Determine the (x, y) coordinate at the center of the cell enclosing the given text.  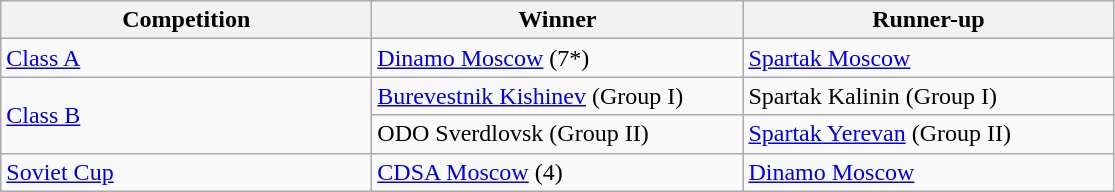
Class A (186, 58)
CDSA Moscow (4) (558, 172)
Spartak Yerevan (Group II) (928, 134)
Runner-up (928, 20)
Spartak Moscow (928, 58)
Dinamo Moscow (928, 172)
Class B (186, 115)
Dinamo Moscow (7*) (558, 58)
Burevestnik Kishinev (Group I) (558, 96)
ODO Sverdlovsk (Group II) (558, 134)
Spartak Kalinin (Group I) (928, 96)
Winner (558, 20)
Competition (186, 20)
Soviet Cup (186, 172)
